Output the [X, Y] coordinate of the center of the cell containing the given text.  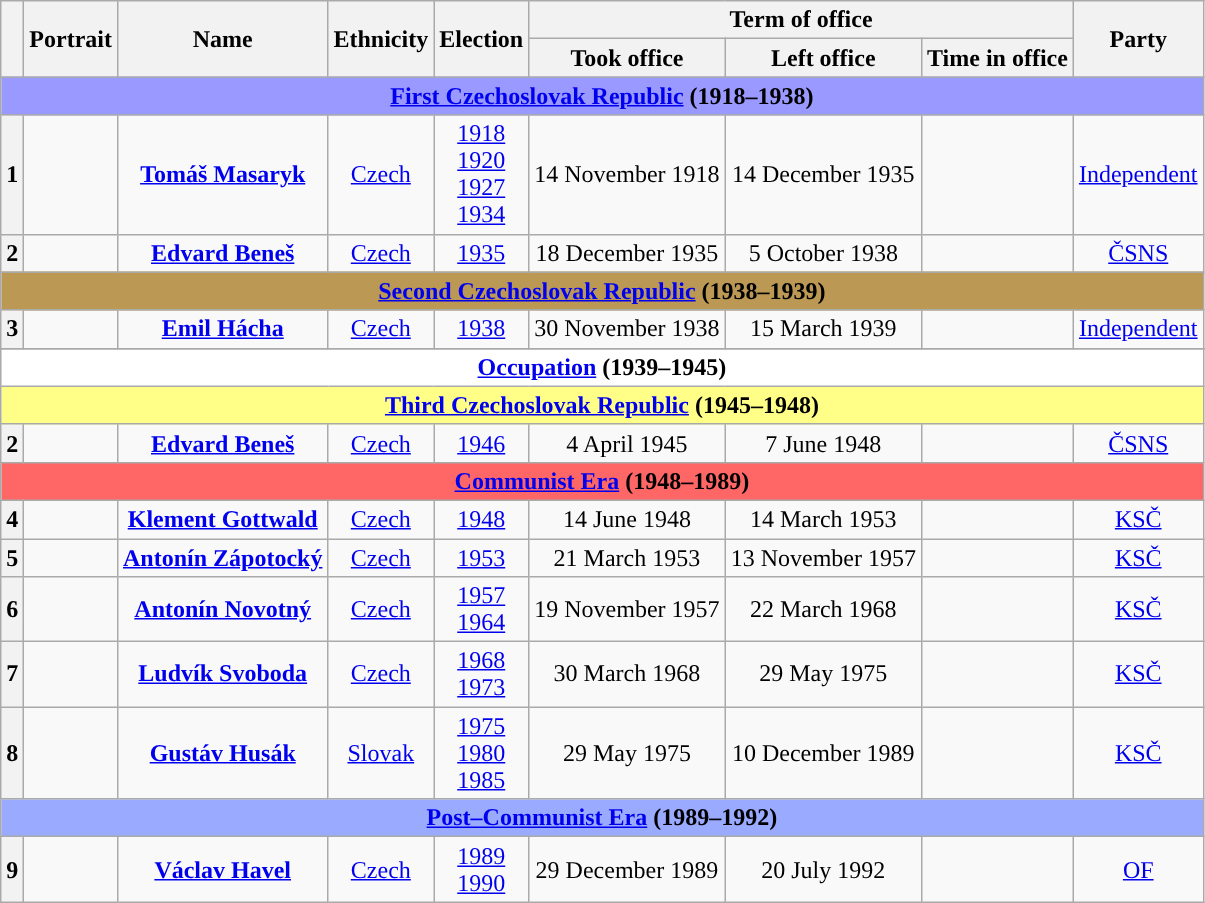
Ludvík Svoboda [222, 674]
10 December 1989 [823, 753]
5 [12, 557]
Took office [627, 58]
30 March 1968 [627, 674]
Antonín Zápotocký [222, 557]
9 [12, 870]
7 [12, 674]
19891990 [482, 870]
1935 [482, 253]
18 December 1935 [627, 253]
Left office [823, 58]
Election [482, 39]
Occupation (1939–1945) [602, 367]
14 November 1918 [627, 174]
Václav Havel [222, 870]
1918192019271934 [482, 174]
4 April 1945 [627, 443]
7 June 1948 [823, 443]
19681973 [482, 674]
Communist Era (1948–1989) [602, 481]
19 November 1957 [627, 610]
1948 [482, 519]
21 March 1953 [627, 557]
First Czechoslovak Republic (1918–1938) [602, 96]
15 March 1939 [823, 329]
1946 [482, 443]
1938 [482, 329]
197519801985 [482, 753]
5 October 1938 [823, 253]
13 November 1957 [823, 557]
Name [222, 39]
Tomáš Masaryk [222, 174]
30 November 1938 [627, 329]
Slovak [381, 753]
Ethnicity [381, 39]
14 June 1948 [627, 519]
Party [1138, 39]
Time in office [997, 58]
Emil Hácha [222, 329]
14 March 1953 [823, 519]
8 [12, 753]
6 [12, 610]
Term of office [802, 20]
1953 [482, 557]
Gustáv Husák [222, 753]
Portrait [71, 39]
19571964 [482, 610]
Third Czechoslovak Republic (1945–1948) [602, 405]
20 July 1992 [823, 870]
Antonín Novotný [222, 610]
1 [12, 174]
Post–Communist Era (1989–1992) [602, 818]
22 March 1968 [823, 610]
14 December 1935 [823, 174]
Second Czechoslovak Republic (1938–1939) [602, 291]
4 [12, 519]
29 December 1989 [627, 870]
Klement Gottwald [222, 519]
3 [12, 329]
OF [1138, 870]
